Pinpoint the cell where the given text exists, returning its (x, y) midpoint coordinate. 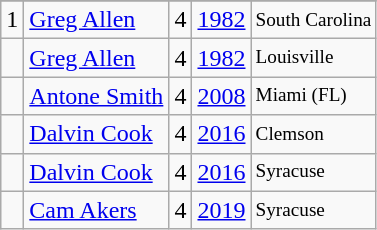
Louisville (314, 58)
Cam Akers (96, 210)
1 (12, 20)
South Carolina (314, 20)
2008 (222, 96)
Clemson (314, 134)
Antone Smith (96, 96)
2019 (222, 210)
Miami (FL) (314, 96)
